Locate the cell with the specified text and output its (X, Y) center coordinate. 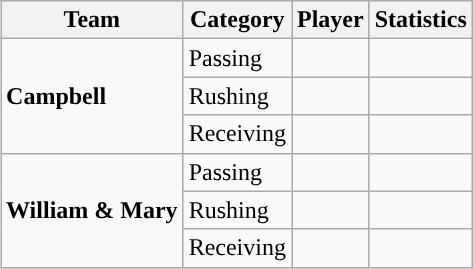
Statistics (420, 20)
Team (92, 20)
Player (331, 20)
William & Mary (92, 210)
Campbell (92, 96)
Category (237, 20)
